Return (X, Y) of the center of cell containing provided text 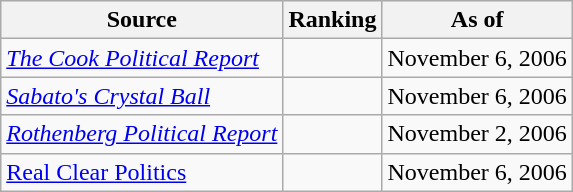
As of (477, 20)
Real Clear Politics (142, 172)
Ranking (332, 20)
November 2, 2006 (477, 134)
Sabato's Crystal Ball (142, 96)
Source (142, 20)
The Cook Political Report (142, 58)
Rothenberg Political Report (142, 134)
